Extract the [X, Y] coordinate from the center of the cell holding the provided text.  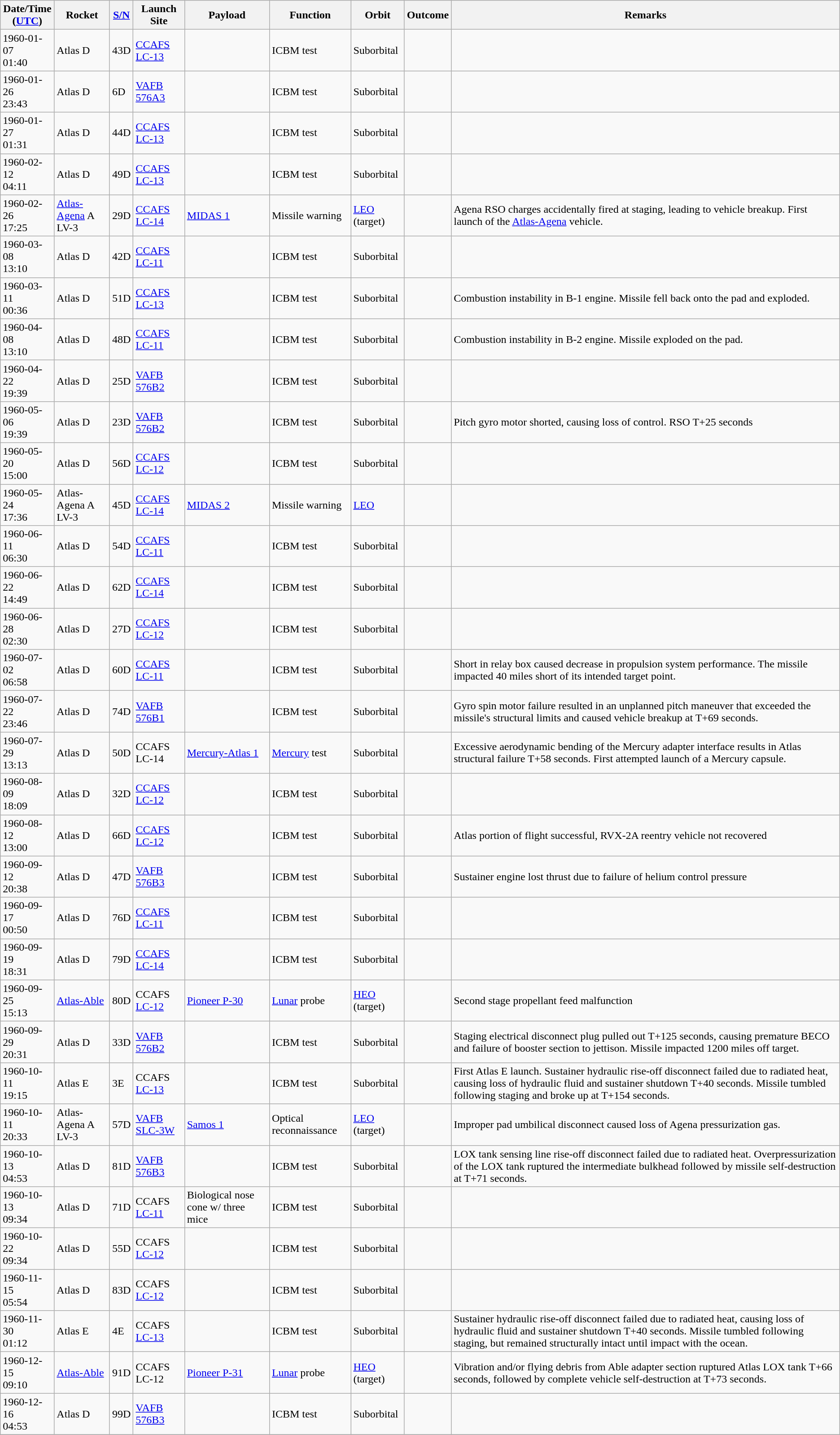
1960-05-2417:36 [27, 505]
Rocket [82, 15]
VAFB SLC-3W [159, 1124]
57D [121, 1124]
Optical reconnaissance [310, 1124]
56D [121, 463]
Samos 1 [227, 1124]
1960-06-1106:30 [27, 546]
51D [121, 298]
62D [121, 588]
Mercury test [310, 753]
1960-10-2209:34 [27, 1249]
42D [121, 257]
99D [121, 1414]
MIDAS 2 [227, 505]
1960-02-2617:25 [27, 215]
VAFB 576B1 [159, 711]
VAFB 576A3 [159, 92]
6D [121, 92]
1960-04-0813:10 [27, 339]
1960-03-0813:10 [27, 257]
1960-04-2219:39 [27, 381]
45D [121, 505]
1960-11-3001:12 [27, 1331]
48D [121, 339]
1960-08-0918:09 [27, 794]
Outcome [428, 15]
Combustion instability in B-2 engine. Missile exploded on the pad. [646, 339]
1960-09-1220:38 [27, 877]
1960-06-2802:30 [27, 629]
1960-01-2701:31 [27, 133]
1960-03-1100:36 [27, 298]
1960-12-1509:10 [27, 1373]
25D [121, 381]
76D [121, 918]
3E [121, 1083]
1960-10-1119:15 [27, 1083]
1960-09-2920:31 [27, 1042]
91D [121, 1373]
55D [121, 1249]
27D [121, 629]
Pioneer P-30 [227, 1001]
1960-05-0619:39 [27, 422]
1960-07-2913:13 [27, 753]
44D [121, 133]
33D [121, 1042]
Payload [227, 15]
79D [121, 959]
Combustion instability in B-1 engine. Missile fell back onto the pad and exploded. [646, 298]
1960-07-2223:46 [27, 711]
4E [121, 1331]
Orbit [378, 15]
66D [121, 835]
49D [121, 174]
MIDAS 1 [227, 215]
S/N [121, 15]
32D [121, 794]
Launch Site [159, 15]
Improper pad umbilical disconnect caused loss of Agena pressurization gas. [646, 1124]
1960-07-0206:58 [27, 670]
1960-02-1204:11 [27, 174]
Mercury-Atlas 1 [227, 753]
1960-06-2214:49 [27, 588]
Remarks [646, 15]
1960-10-1120:33 [27, 1124]
1960-09-1700:50 [27, 918]
Sustainer engine lost thrust due to failure of helium control pressure [646, 877]
71D [121, 1207]
Date/Time(UTC) [27, 15]
54D [121, 546]
80D [121, 1001]
LEO [378, 505]
83D [121, 1290]
50D [121, 753]
74D [121, 711]
23D [121, 422]
Short in relay box caused decrease in propulsion system performance. The missile impacted 40 miles short of its intended target point. [646, 670]
43D [121, 50]
1960-10-1309:34 [27, 1207]
1960-01-2623:43 [27, 92]
Second stage propellant feed malfunction [646, 1001]
1960-08-1213:00 [27, 835]
Biological nose cone w/ three mice [227, 1207]
81D [121, 1166]
Pioneer P-31 [227, 1373]
1960-09-2515:13 [27, 1001]
1960-12-1604:53 [27, 1414]
Atlas portion of flight successful, RVX-2A reentry vehicle not recovered [646, 835]
Pitch gyro motor shorted, causing loss of control. RSO T+25 seconds [646, 422]
Function [310, 15]
Agena RSO charges accidentally fired at staging, leading to vehicle breakup. First launch of the Atlas-Agena vehicle. [646, 215]
1960-09-1918:31 [27, 959]
1960-10-1304:53 [27, 1166]
47D [121, 877]
60D [121, 670]
1960-01-0701:40 [27, 50]
1960-05-2015:00 [27, 463]
1960-11-1505:54 [27, 1290]
29D [121, 215]
